Locate the cell with the specified text and output its [x, y] center coordinate. 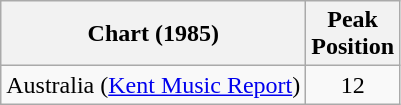
Australia (Kent Music Report) [154, 85]
PeakPosition [353, 34]
Chart (1985) [154, 34]
12 [353, 85]
